Return the (X, Y) coordinate for the center point of the cell that contains the specified text.  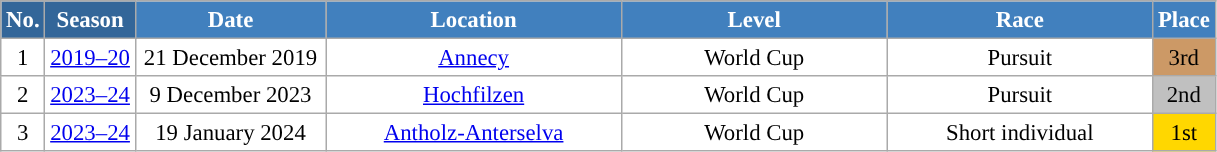
Annecy (474, 58)
1st (1184, 133)
3rd (1184, 58)
19 January 2024 (230, 133)
Race (1020, 20)
Short individual (1020, 133)
21 December 2019 (230, 58)
Season (90, 20)
Antholz-Anterselva (474, 133)
3 (23, 133)
2nd (1184, 95)
Location (474, 20)
Date (230, 20)
No. (23, 20)
1 (23, 58)
Level (754, 20)
Hochfilzen (474, 95)
9 December 2023 (230, 95)
Place (1184, 20)
2 (23, 95)
2019–20 (90, 58)
